Extract the (x, y) coordinate from the center of the cell holding the provided text.  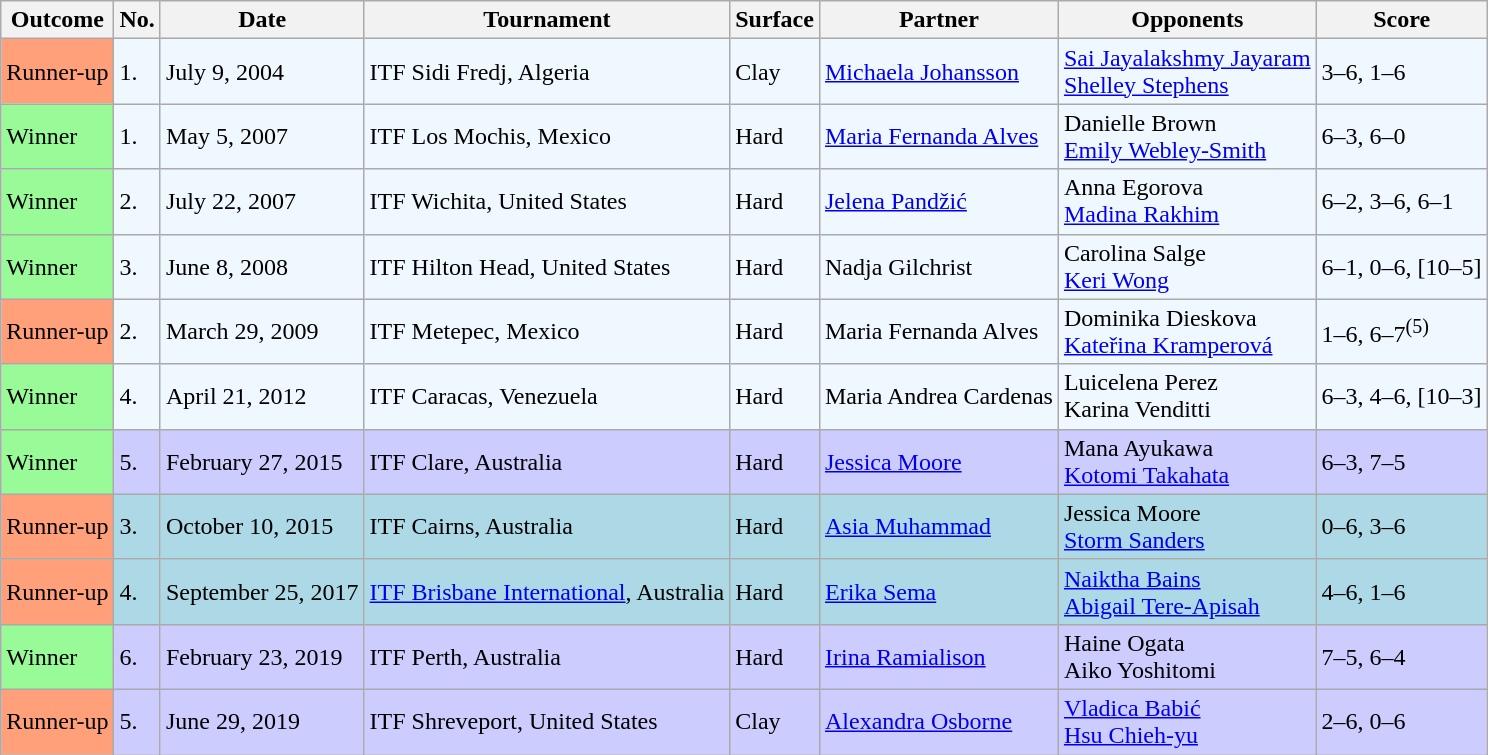
ITF Sidi Fredj, Algeria (547, 72)
Erika Sema (938, 592)
Score (1402, 20)
Outcome (58, 20)
6–3, 7–5 (1402, 462)
Partner (938, 20)
Luicelena Perez Karina Venditti (1187, 396)
July 22, 2007 (262, 202)
2–6, 0–6 (1402, 722)
Date (262, 20)
Dominika Dieskova Kateřina Kramperová (1187, 332)
September 25, 2017 (262, 592)
Surface (775, 20)
February 23, 2019 (262, 656)
ITF Clare, Australia (547, 462)
Opponents (1187, 20)
October 10, 2015 (262, 526)
0–6, 3–6 (1402, 526)
Irina Ramialison (938, 656)
ITF Perth, Australia (547, 656)
Anna Egorova Madina Rakhim (1187, 202)
7–5, 6–4 (1402, 656)
ITF Brisbane International, Australia (547, 592)
ITF Metepec, Mexico (547, 332)
ITF Shreveport, United States (547, 722)
Nadja Gilchrist (938, 266)
July 9, 2004 (262, 72)
ITF Wichita, United States (547, 202)
No. (137, 20)
March 29, 2009 (262, 332)
ITF Hilton Head, United States (547, 266)
ITF Caracas, Venezuela (547, 396)
6–3, 4–6, [10–3] (1402, 396)
Vladica Babić Hsu Chieh-yu (1187, 722)
Maria Andrea Cardenas (938, 396)
6–1, 0–6, [10–5] (1402, 266)
Carolina Salge Keri Wong (1187, 266)
6–2, 3–6, 6–1 (1402, 202)
Sai Jayalakshmy Jayaram Shelley Stephens (1187, 72)
Michaela Johansson (938, 72)
Danielle Brown Emily Webley-Smith (1187, 136)
Naiktha Bains Abigail Tere-Apisah (1187, 592)
ITF Cairns, Australia (547, 526)
Jessica Moore (938, 462)
April 21, 2012 (262, 396)
3–6, 1–6 (1402, 72)
6. (137, 656)
Tournament (547, 20)
May 5, 2007 (262, 136)
Mana Ayukawa Kotomi Takahata (1187, 462)
Alexandra Osborne (938, 722)
Haine Ogata Aiko Yoshitomi (1187, 656)
February 27, 2015 (262, 462)
Jelena Pandžić (938, 202)
Jessica Moore Storm Sanders (1187, 526)
ITF Los Mochis, Mexico (547, 136)
June 29, 2019 (262, 722)
4–6, 1–6 (1402, 592)
Asia Muhammad (938, 526)
1–6, 6–7(5) (1402, 332)
6–3, 6–0 (1402, 136)
June 8, 2008 (262, 266)
